Search for the cell housing the specified text and yield its (X, Y) center coordinate. 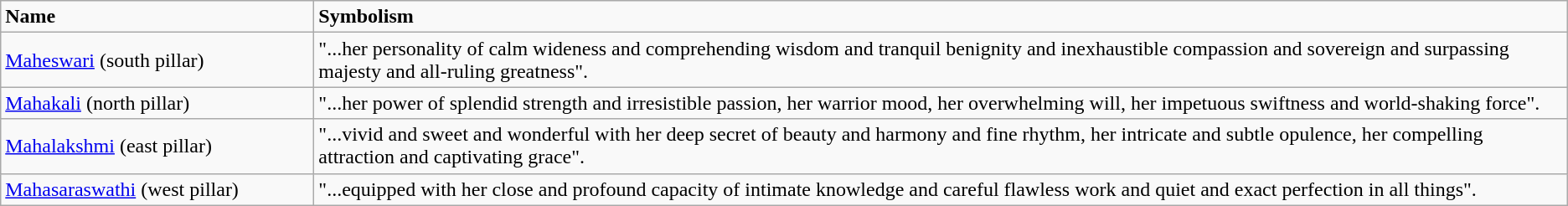
Symbolism (941, 17)
Mahalakshmi (east pillar) (157, 146)
Name (157, 17)
Mahakali (north pillar) (157, 103)
Mahasaraswathi (west pillar) (157, 189)
Maheswari (south pillar) (157, 60)
"...equipped with her close and profound capacity of intimate knowledge and careful flawless work and quiet and exact perfection in all things". (941, 189)
